Search for the cell housing the specified text and yield its (x, y) center coordinate. 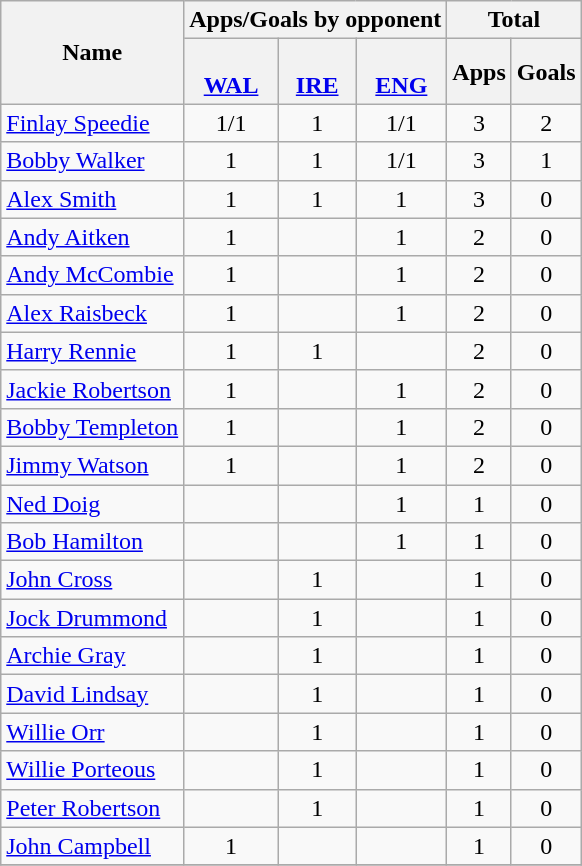
David Lindsay (92, 694)
Andy Aitken (92, 237)
IRE (316, 72)
Harry Rennie (92, 351)
WAL (232, 72)
Archie Gray (92, 656)
Total (514, 20)
Jimmy Watson (92, 465)
Apps/Goals by opponent (316, 20)
Alex Raisbeck (92, 313)
Bobby Walker (92, 161)
Ned Doig (92, 503)
Goals (546, 72)
ENG (402, 72)
John Campbell (92, 846)
Alex Smith (92, 199)
Bobby Templeton (92, 427)
Name (92, 52)
Jackie Robertson (92, 389)
Jock Drummond (92, 618)
John Cross (92, 580)
Willie Porteous (92, 770)
Finlay Speedie (92, 123)
Andy McCombie (92, 275)
Apps (479, 72)
Willie Orr (92, 732)
Bob Hamilton (92, 542)
Peter Robertson (92, 808)
